Determine the [x, y] coordinate at the center of the cell enclosing the given text.  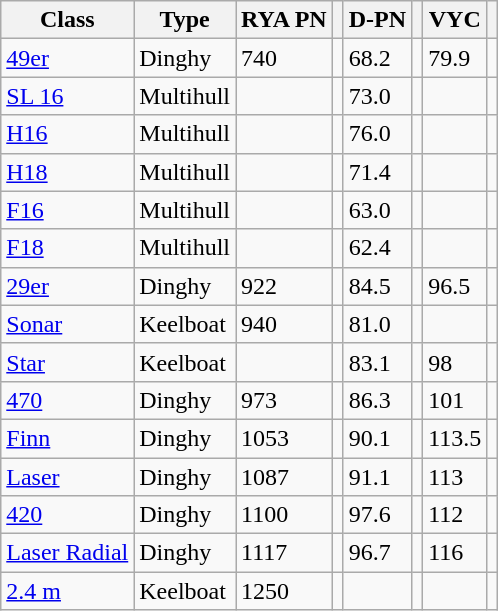
84.5 [377, 286]
D-PN [377, 20]
62.4 [377, 248]
71.4 [377, 172]
H16 [68, 134]
SL 16 [68, 96]
420 [68, 515]
68.2 [377, 58]
740 [284, 58]
73.0 [377, 96]
101 [455, 400]
F16 [68, 210]
H18 [68, 172]
Star [68, 362]
96.7 [377, 553]
86.3 [377, 400]
470 [68, 400]
VYC [455, 20]
Class [68, 20]
112 [455, 515]
1117 [284, 553]
922 [284, 286]
29er [68, 286]
1100 [284, 515]
F18 [68, 248]
97.6 [377, 515]
Laser [68, 477]
90.1 [377, 438]
98 [455, 362]
Laser Radial [68, 553]
116 [455, 553]
96.5 [455, 286]
63.0 [377, 210]
1087 [284, 477]
76.0 [377, 134]
973 [284, 400]
940 [284, 324]
Type [185, 20]
1053 [284, 438]
Finn [68, 438]
Sonar [68, 324]
113.5 [455, 438]
1250 [284, 591]
81.0 [377, 324]
RYA PN [284, 20]
79.9 [455, 58]
83.1 [377, 362]
49er [68, 58]
2.4 m [68, 591]
91.1 [377, 477]
113 [455, 477]
